Return the (X, Y) coordinate for the center point of the cell that contains the specified text.  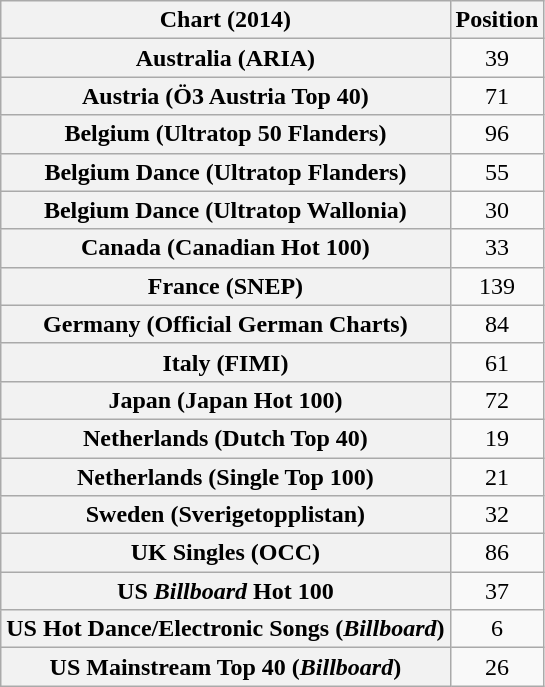
Italy (FIMI) (226, 362)
France (SNEP) (226, 286)
Australia (ARIA) (226, 58)
Belgium (Ultratop 50 Flanders) (226, 134)
Chart (2014) (226, 20)
19 (497, 438)
26 (497, 667)
Netherlands (Dutch Top 40) (226, 438)
Japan (Japan Hot 100) (226, 400)
86 (497, 553)
Position (497, 20)
Sweden (Sverigetopplistan) (226, 515)
Netherlands (Single Top 100) (226, 477)
72 (497, 400)
84 (497, 324)
139 (497, 286)
UK Singles (OCC) (226, 553)
Belgium Dance (Ultratop Wallonia) (226, 210)
33 (497, 248)
37 (497, 591)
US Billboard Hot 100 (226, 591)
Austria (Ö3 Austria Top 40) (226, 96)
Germany (Official German Charts) (226, 324)
39 (497, 58)
21 (497, 477)
6 (497, 629)
US Mainstream Top 40 (Billboard) (226, 667)
Belgium Dance (Ultratop Flanders) (226, 172)
Canada (Canadian Hot 100) (226, 248)
55 (497, 172)
30 (497, 210)
US Hot Dance/Electronic Songs (Billboard) (226, 629)
32 (497, 515)
96 (497, 134)
61 (497, 362)
71 (497, 96)
